Capture the cell that displays the provided text and extract its (X, Y) central coordinate. 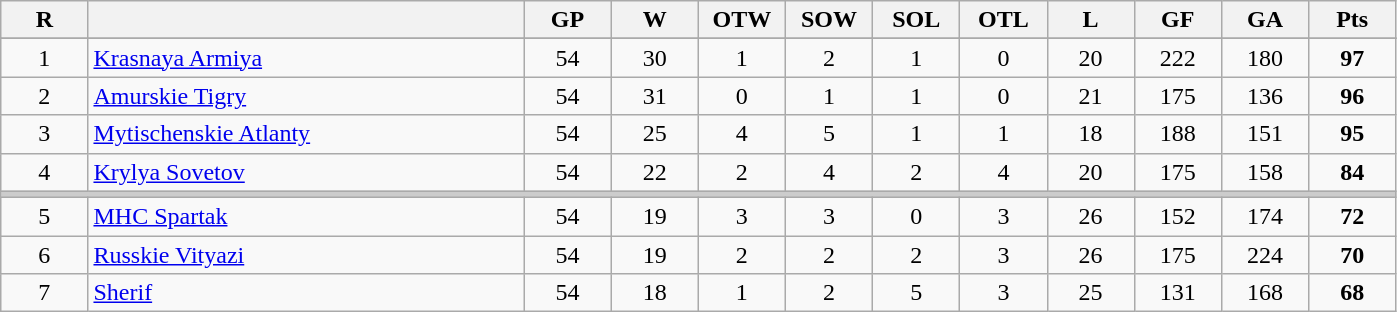
W (654, 20)
70 (1352, 255)
Krasnaya Armiya (306, 58)
OTW (742, 20)
Russkie Vityazi (306, 255)
84 (1352, 172)
Amurskie Tigry (306, 96)
GF (1178, 20)
174 (1264, 217)
188 (1178, 134)
21 (1090, 96)
SOW (828, 20)
22 (654, 172)
GP (568, 20)
180 (1264, 58)
GA (1264, 20)
95 (1352, 134)
96 (1352, 96)
97 (1352, 58)
MHC Spartak (306, 217)
Mytischenskie Atlanty (306, 134)
224 (1264, 255)
OTL (1004, 20)
151 (1264, 134)
136 (1264, 96)
6 (44, 255)
72 (1352, 217)
Pts (1352, 20)
7 (44, 293)
222 (1178, 58)
SOL (916, 20)
68 (1352, 293)
R (44, 20)
L (1090, 20)
31 (654, 96)
Sherif (306, 293)
168 (1264, 293)
152 (1178, 217)
158 (1264, 172)
131 (1178, 293)
8.5 (698, 194)
Krylya Sovetov (306, 172)
30 (654, 58)
